Detect which cell encompasses the target text, then output its (x, y) center coordinate. 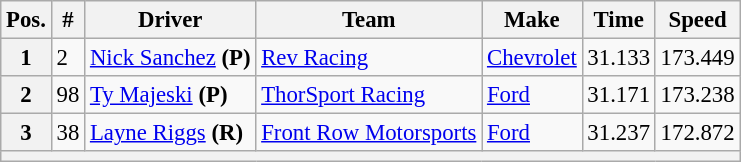
3 (26, 133)
31.171 (618, 95)
1 (26, 58)
Layne Riggs (R) (170, 133)
98 (68, 95)
Time (618, 20)
173.238 (698, 95)
Nick Sanchez (P) (170, 58)
Speed (698, 20)
172.872 (698, 133)
Rev Racing (369, 58)
31.133 (618, 58)
Front Row Motorsports (369, 133)
# (68, 20)
Team (369, 20)
38 (68, 133)
Make (532, 20)
ThorSport Racing (369, 95)
173.449 (698, 58)
Ty Majeski (P) (170, 95)
Pos. (26, 20)
Driver (170, 20)
Chevrolet (532, 58)
31.237 (618, 133)
